Output the [x, y] coordinate of the center of the cell containing the given text.  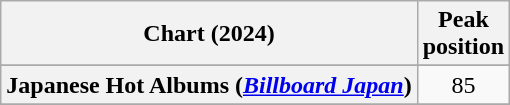
Chart (2024) [209, 34]
85 [463, 85]
Peakposition [463, 34]
Japanese Hot Albums (Billboard Japan) [209, 85]
